From the cell containing the given text, extract its center point as [x, y] coordinate. 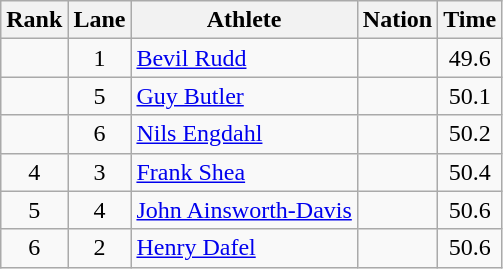
Rank [34, 20]
2 [100, 248]
Frank Shea [244, 172]
Nils Engdahl [244, 134]
Athlete [244, 20]
3 [100, 172]
50.2 [470, 134]
49.6 [470, 58]
Bevil Rudd [244, 58]
Nation [397, 20]
Time [470, 20]
1 [100, 58]
Lane [100, 20]
Guy Butler [244, 96]
John Ainsworth-Davis [244, 210]
50.1 [470, 96]
Henry Dafel [244, 248]
50.4 [470, 172]
